From the cell containing the given text, extract its center point as [X, Y] coordinate. 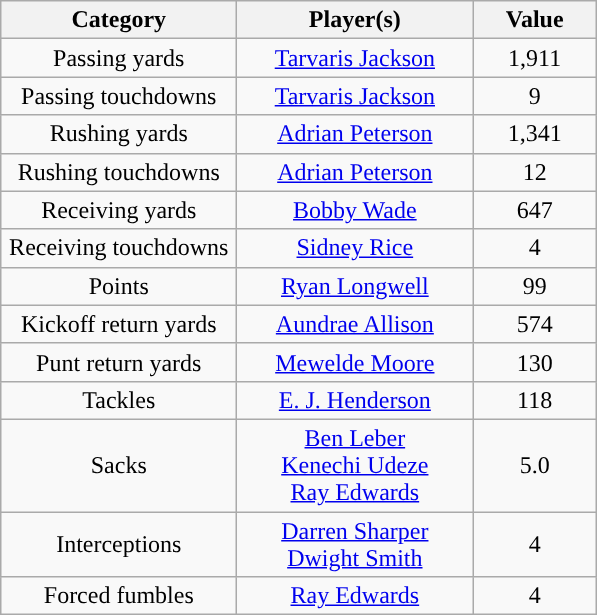
Punt return yards [119, 362]
Passing yards [119, 58]
Rushing touchdowns [119, 172]
Sidney Rice [355, 248]
Ray Edwards [355, 596]
130 [535, 362]
Receiving touchdowns [119, 248]
Player(s) [355, 20]
Receiving yards [119, 210]
Rushing yards [119, 134]
Interceptions [119, 544]
1,911 [535, 58]
Forced fumbles [119, 596]
647 [535, 210]
Passing touchdowns [119, 96]
Aundrae Allison [355, 324]
574 [535, 324]
5.0 [535, 465]
Points [119, 286]
Ryan Longwell [355, 286]
Category [119, 20]
Bobby Wade [355, 210]
Mewelde Moore [355, 362]
Ben LeberKenechi UdezeRay Edwards [355, 465]
99 [535, 286]
1,341 [535, 134]
Kickoff return yards [119, 324]
E. J. Henderson [355, 400]
12 [535, 172]
Value [535, 20]
Darren SharperDwight Smith [355, 544]
Tackles [119, 400]
Sacks [119, 465]
9 [535, 96]
118 [535, 400]
